Detect which cell encompasses the target text, then output its (X, Y) center coordinate. 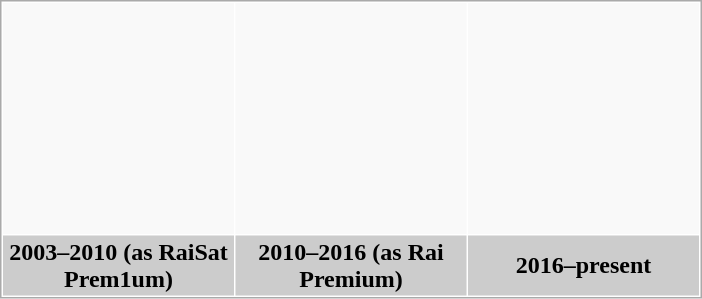
2016–present (584, 266)
2003–2010 (as RaiSat Prem1um) (118, 266)
2010–2016 (as Rai Premium) (352, 266)
